Output the (X, Y) coordinate of the center of the cell containing the given text.  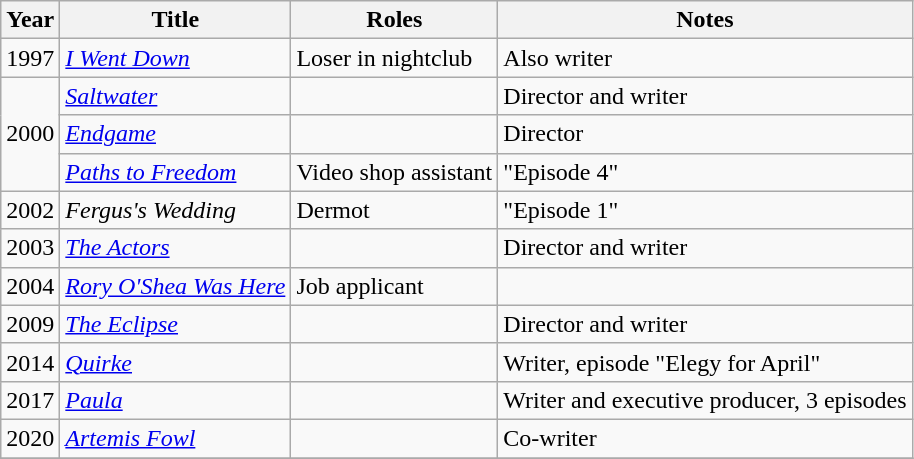
Loser in nightclub (394, 58)
Paths to Freedom (176, 172)
Co-writer (705, 438)
Year (30, 20)
Roles (394, 20)
Director (705, 134)
Artemis Fowl (176, 438)
The Eclipse (176, 324)
Dermot (394, 210)
Saltwater (176, 96)
Notes (705, 20)
Fergus's Wedding (176, 210)
2002 (30, 210)
Endgame (176, 134)
I Went Down (176, 58)
Writer, episode "Elegy for April" (705, 362)
2020 (30, 438)
2004 (30, 286)
Title (176, 20)
1997 (30, 58)
Rory O'Shea Was Here (176, 286)
2017 (30, 400)
2000 (30, 134)
Video shop assistant (394, 172)
2014 (30, 362)
2003 (30, 248)
Job applicant (394, 286)
Writer and executive producer, 3 episodes (705, 400)
Paula (176, 400)
The Actors (176, 248)
2009 (30, 324)
Quirke (176, 362)
"Episode 1" (705, 210)
Also writer (705, 58)
"Episode 4" (705, 172)
